Provide the [x, y] coordinate of the cell's center where the given text is located.  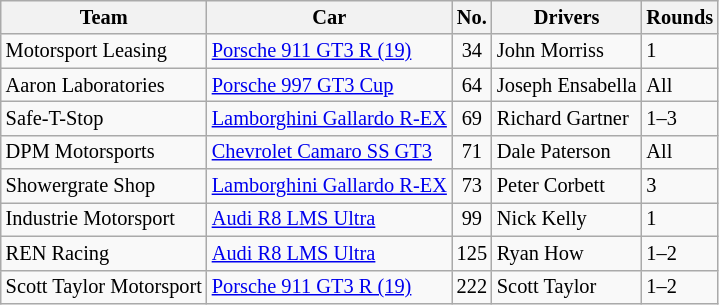
1–3 [680, 118]
222 [472, 287]
Ryan How [567, 253]
Rounds [680, 17]
Motorsport Leasing [104, 51]
69 [472, 118]
34 [472, 51]
Scott Taylor [567, 287]
Industrie Motorsport [104, 219]
Scott Taylor Motorsport [104, 287]
125 [472, 253]
Safe-T-Stop [104, 118]
John Morriss [567, 51]
No. [472, 17]
Aaron Laboratories [104, 85]
Nick Kelly [567, 219]
3 [680, 186]
Team [104, 17]
Richard Gartner [567, 118]
71 [472, 152]
99 [472, 219]
DPM Motorsports [104, 152]
64 [472, 85]
73 [472, 186]
Chevrolet Camaro SS GT3 [330, 152]
Peter Corbett [567, 186]
Car [330, 17]
Joseph Ensabella [567, 85]
Drivers [567, 17]
Dale Paterson [567, 152]
Showergrate Shop [104, 186]
Porsche 997 GT3 Cup [330, 85]
REN Racing [104, 253]
